Locate the cell with the specified text and output its [X, Y] center coordinate. 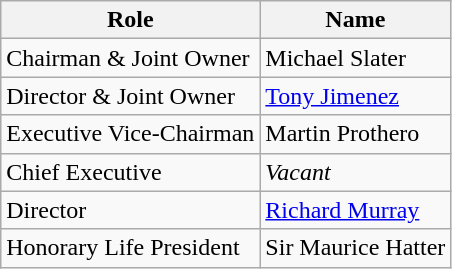
Richard Murray [356, 210]
Chairman & Joint Owner [130, 58]
Executive Vice-Chairman [130, 134]
Vacant [356, 172]
Martin Prothero [356, 134]
Honorary Life President [130, 248]
Tony Jimenez [356, 96]
Name [356, 20]
Director [130, 210]
Sir Maurice Hatter [356, 248]
Director & Joint Owner [130, 96]
Chief Executive [130, 172]
Role [130, 20]
Michael Slater [356, 58]
